For the text-containing cell, return its midpoint in (X, Y) coordinate format. 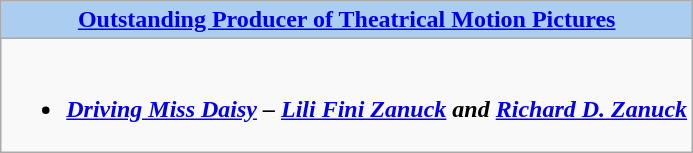
Driving Miss Daisy – Lili Fini Zanuck and Richard D. Zanuck (347, 96)
Outstanding Producer of Theatrical Motion Pictures (347, 20)
